Locate the cell with the specified text and output its [x, y] center coordinate. 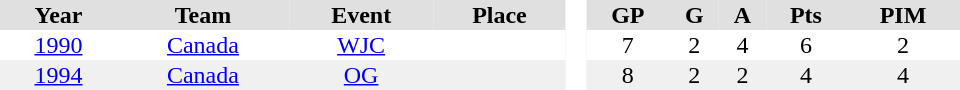
GP [628, 15]
6 [806, 45]
Team [203, 15]
OG [361, 75]
Year [58, 15]
1994 [58, 75]
Pts [806, 15]
WJC [361, 45]
PIM [903, 15]
8 [628, 75]
7 [628, 45]
Place [499, 15]
Event [361, 15]
1990 [58, 45]
G [694, 15]
A [742, 15]
